Search for the cell housing the specified text and yield its (X, Y) center coordinate. 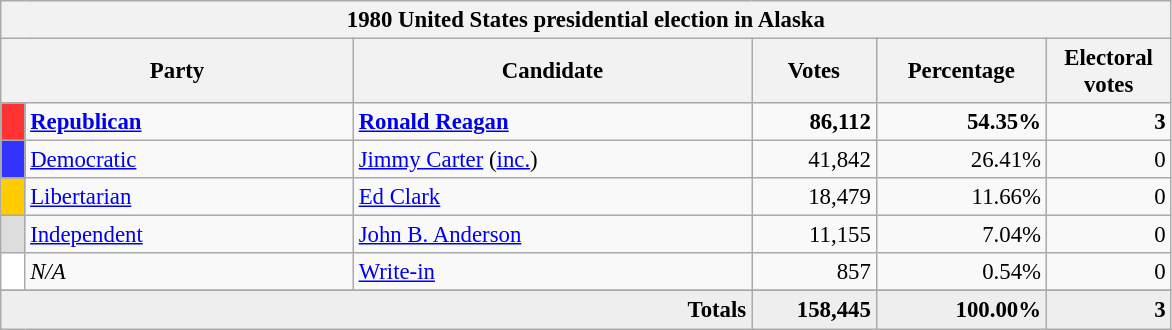
18,479 (814, 197)
1980 United States presidential election in Alaska (586, 20)
Jimmy Carter (inc.) (552, 160)
Independent (189, 235)
Votes (814, 72)
Electoral votes (1108, 72)
86,112 (814, 122)
Libertarian (189, 197)
Republican (189, 122)
Party (178, 72)
Ronald Reagan (552, 122)
Ed Clark (552, 197)
N/A (189, 273)
Write-in (552, 273)
158,445 (814, 310)
Democratic (189, 160)
Totals (376, 310)
John B. Anderson (552, 235)
54.35% (961, 122)
857 (814, 273)
0.54% (961, 273)
100.00% (961, 310)
Candidate (552, 72)
Percentage (961, 72)
7.04% (961, 235)
41,842 (814, 160)
11,155 (814, 235)
11.66% (961, 197)
26.41% (961, 160)
